Locate the cell with the specified text and output its (X, Y) center coordinate. 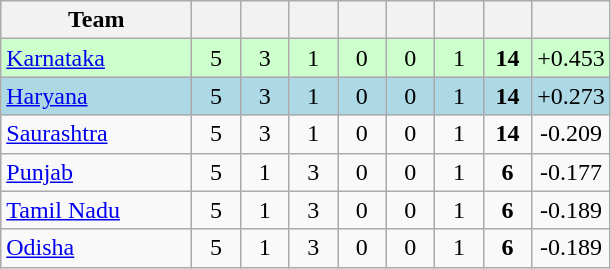
Odisha (96, 248)
+0.273 (572, 96)
+0.453 (572, 58)
-0.209 (572, 134)
Tamil Nadu (96, 210)
Haryana (96, 96)
-0.177 (572, 172)
Saurashtra (96, 134)
Karnataka (96, 58)
Punjab (96, 172)
Team (96, 20)
